Detect which cell encompasses the target text, then output its [X, Y] center coordinate. 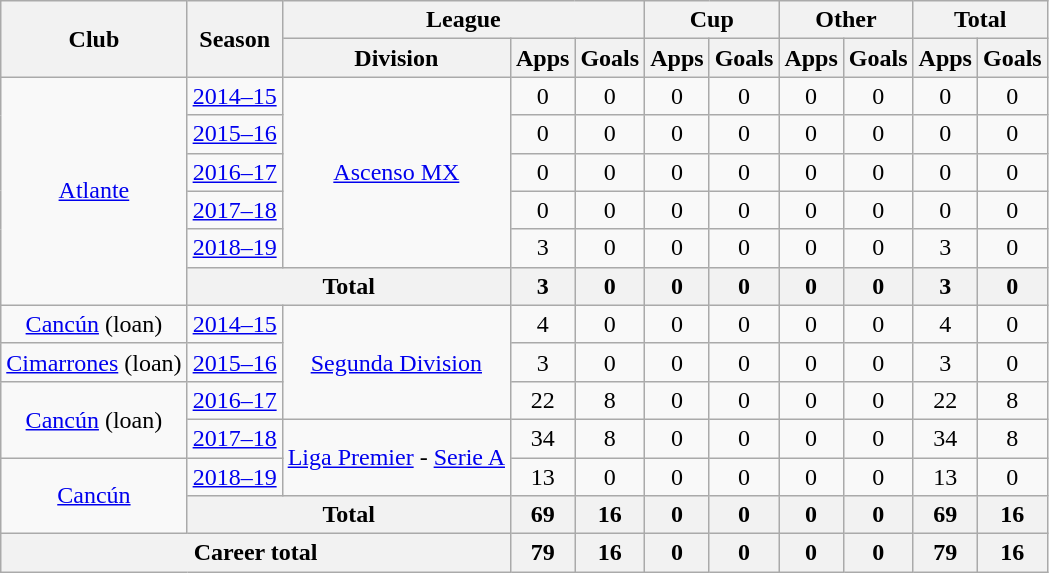
Cancún [94, 496]
Career total [256, 553]
Cup [712, 20]
Segunda Division [396, 362]
League [464, 20]
Club [94, 39]
Liga Premier - Serie A [396, 457]
Other [846, 20]
Cimarrones (loan) [94, 362]
Ascenso MX [396, 172]
Season [234, 39]
Atlante [94, 191]
Division [396, 58]
